Detect which cell encompasses the target text, then output its [X, Y] center coordinate. 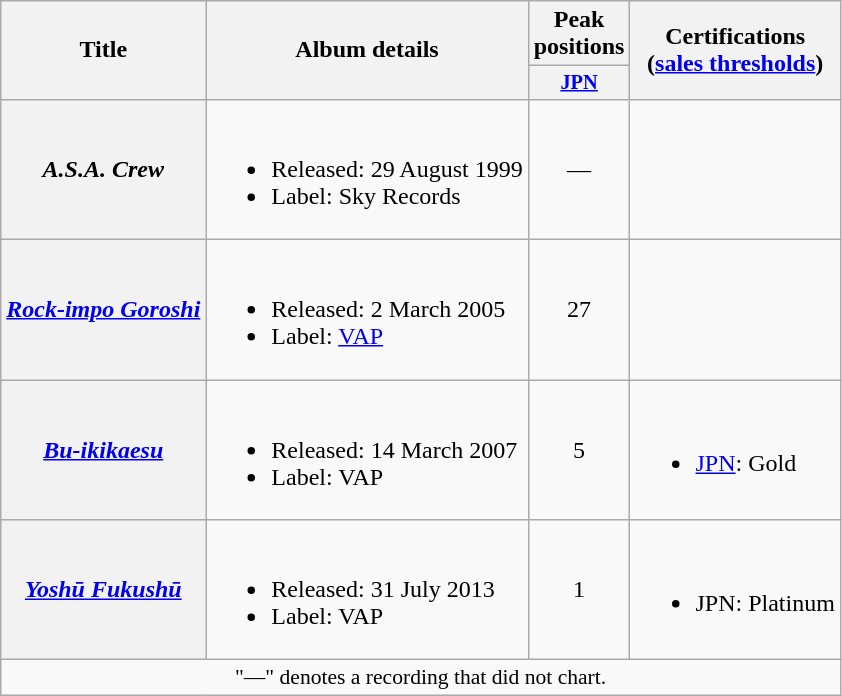
1 [579, 590]
JPN [579, 83]
— [579, 169]
Released: 14 March 2007Label: VAP [367, 450]
Released: 29 August 1999Label: Sky Records [367, 169]
Peakpositions [579, 34]
Album details [367, 50]
Yoshū Fukushū [104, 590]
Released: 31 July 2013Label: VAP [367, 590]
A.S.A. Crew [104, 169]
JPN: Platinum [735, 590]
27 [579, 310]
5 [579, 450]
Bu-ikikaesu [104, 450]
"—" denotes a recording that did not chart. [421, 678]
Rock-impo Goroshi [104, 310]
Released: 2 March 2005Label: VAP [367, 310]
JPN: Gold [735, 450]
Certifications(sales thresholds) [735, 50]
Title [104, 50]
